Find where the given text appears and provide that cell's center as [x, y] coordinate. 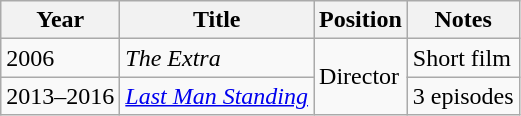
Title [217, 20]
3 episodes [463, 96]
Position [361, 20]
Notes [463, 20]
2006 [60, 58]
Short film [463, 58]
2013–2016 [60, 96]
The Extra [217, 58]
Year [60, 20]
Last Man Standing [217, 96]
Director [361, 77]
